Pinpoint the cell where the given text exists, returning its [x, y] midpoint coordinate. 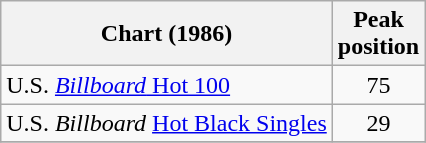
75 [378, 85]
U.S. Billboard Hot Black Singles [167, 123]
U.S. Billboard Hot 100 [167, 85]
Peakposition [378, 34]
29 [378, 123]
Chart (1986) [167, 34]
